Detect which cell encompasses the target text, then output its [X, Y] center coordinate. 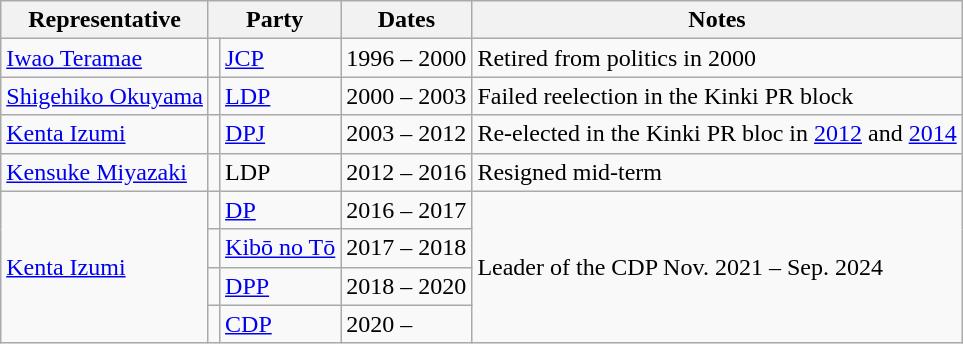
Shigehiko Okuyama [105, 96]
2000 – 2003 [406, 96]
Representative [105, 20]
Dates [406, 20]
DPJ [280, 134]
Kibō no Tō [280, 248]
DP [280, 210]
Iwao Teramae [105, 58]
Kensuke Miyazaki [105, 172]
Retired from politics in 2000 [717, 58]
Resigned mid-term [717, 172]
Notes [717, 20]
Party [274, 20]
JCP [280, 58]
2018 – 2020 [406, 286]
2017 – 2018 [406, 248]
2012 – 2016 [406, 172]
Leader of the CDP Nov. 2021 – Sep. 2024 [717, 267]
Failed reelection in the Kinki PR block [717, 96]
2003 – 2012 [406, 134]
2016 – 2017 [406, 210]
DPP [280, 286]
2020 – [406, 324]
Re-elected in the Kinki PR bloc in 2012 and 2014 [717, 134]
CDP [280, 324]
1996 – 2000 [406, 58]
